Search for the cell housing the specified text and yield its [X, Y] center coordinate. 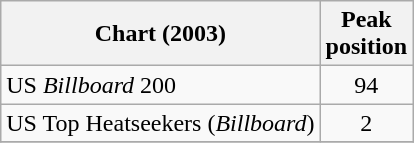
US Billboard 200 [160, 85]
Peakposition [366, 34]
US Top Heatseekers (Billboard) [160, 123]
2 [366, 123]
94 [366, 85]
Chart (2003) [160, 34]
